Locate the cell with the specified text and output its (x, y) center coordinate. 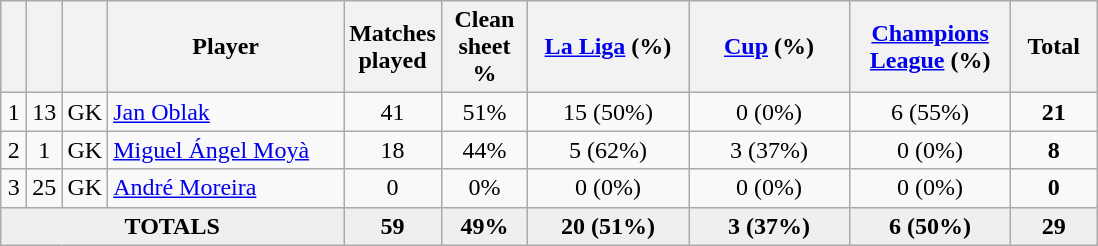
Cup (%) (768, 47)
59 (393, 226)
6 (50%) (930, 226)
6 (55%) (930, 112)
Matches played (393, 47)
Total (1054, 47)
49% (484, 226)
25 (44, 188)
Champions League (%) (930, 47)
Player (226, 47)
La Liga (%) (608, 47)
Jan Oblak (226, 112)
8 (1054, 150)
2 (14, 150)
29 (1054, 226)
15 (50%) (608, 112)
Miguel Ángel Moyà (226, 150)
51% (484, 112)
TOTALS (172, 226)
20 (51%) (608, 226)
0% (484, 188)
44% (484, 150)
5 (62%) (608, 150)
18 (393, 150)
41 (393, 112)
21 (1054, 112)
Clean sheet % (484, 47)
André Moreira (226, 188)
3 (14, 188)
13 (44, 112)
